Capture the cell that displays the provided text and extract its (x, y) central coordinate. 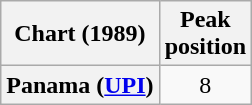
8 (205, 85)
Chart (1989) (80, 34)
Panama (UPI) (80, 85)
Peakposition (205, 34)
